From the cell containing the given text, extract its center point as (X, Y) coordinate. 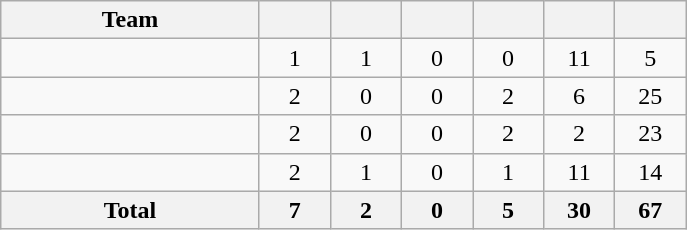
Team (130, 20)
6 (580, 96)
25 (650, 96)
67 (650, 210)
Total (130, 210)
23 (650, 134)
30 (580, 210)
14 (650, 172)
7 (294, 210)
